Determine the (x, y) coordinate at the center of the cell enclosing the given text.  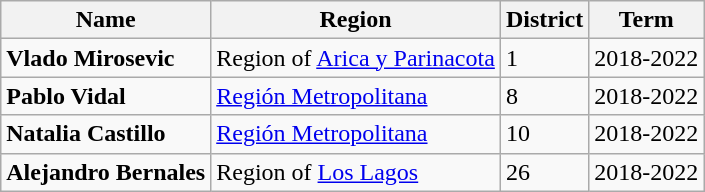
Pablo Vidal (106, 96)
8 (544, 96)
District (544, 20)
Term (646, 20)
Region of Arica y Parinacota (356, 58)
Vlado Mirosevic (106, 58)
26 (544, 172)
Region of Los Lagos (356, 172)
10 (544, 134)
Alejandro Bernales (106, 172)
Region (356, 20)
Name (106, 20)
Natalia Castillo (106, 134)
1 (544, 58)
